Output the [x, y] coordinate of the center of the cell containing the given text.  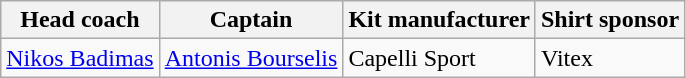
Capelli Sport [440, 58]
Nikos Badimas [80, 58]
Shirt sponsor [610, 20]
Head coach [80, 20]
Kit manufacturer [440, 20]
Captain [251, 20]
Vitex [610, 58]
Antonis Bourselis [251, 58]
